Provide the [X, Y] coordinate of the cell's center where the given text is located.  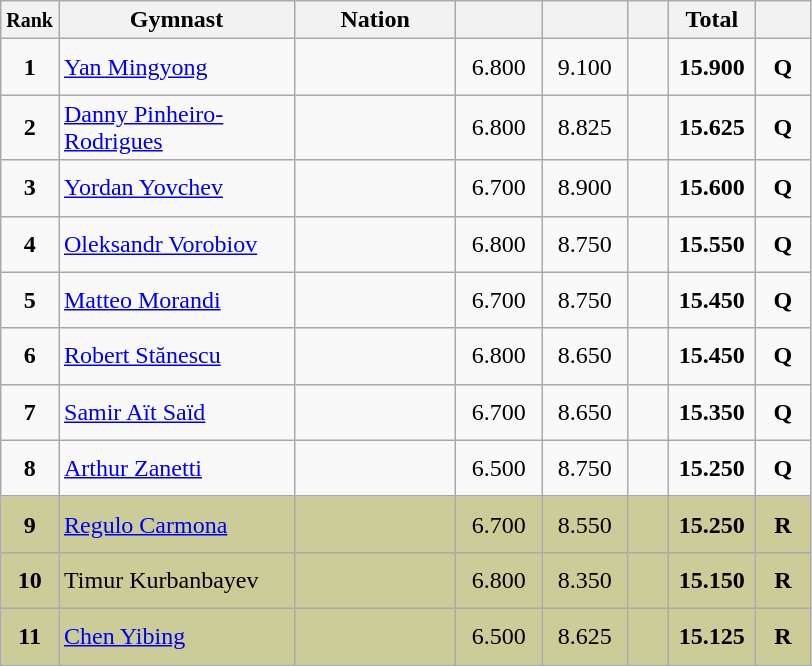
8.900 [585, 188]
15.350 [712, 412]
Total [712, 20]
15.625 [712, 128]
Matteo Morandi [176, 300]
9 [30, 524]
15.600 [712, 188]
Nation [376, 20]
Arthur Zanetti [176, 468]
7 [30, 412]
2 [30, 128]
8.550 [585, 524]
Regulo Carmona [176, 524]
Yan Mingyong [176, 67]
Samir Aït Saïd [176, 412]
8 [30, 468]
10 [30, 580]
8.350 [585, 580]
8.625 [585, 636]
Yordan Yovchev [176, 188]
15.550 [712, 244]
15.125 [712, 636]
Chen Yibing [176, 636]
5 [30, 300]
Gymnast [176, 20]
15.150 [712, 580]
8.825 [585, 128]
3 [30, 188]
1 [30, 67]
15.900 [712, 67]
Oleksandr Vorobiov [176, 244]
Robert Stănescu [176, 356]
Rank [30, 20]
9.100 [585, 67]
Danny Pinheiro-Rodrigues [176, 128]
11 [30, 636]
6 [30, 356]
Timur Kurbanbayev [176, 580]
4 [30, 244]
